Return the (x, y) coordinate for the center point of the cell that contains the specified text.  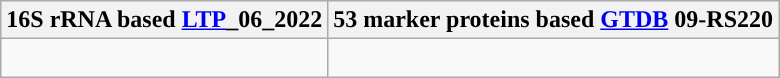
53 marker proteins based GTDB 09-RS220 (554, 20)
16S rRNA based LTP_06_2022 (164, 20)
